From the cell containing the given text, extract its center point as [X, Y] coordinate. 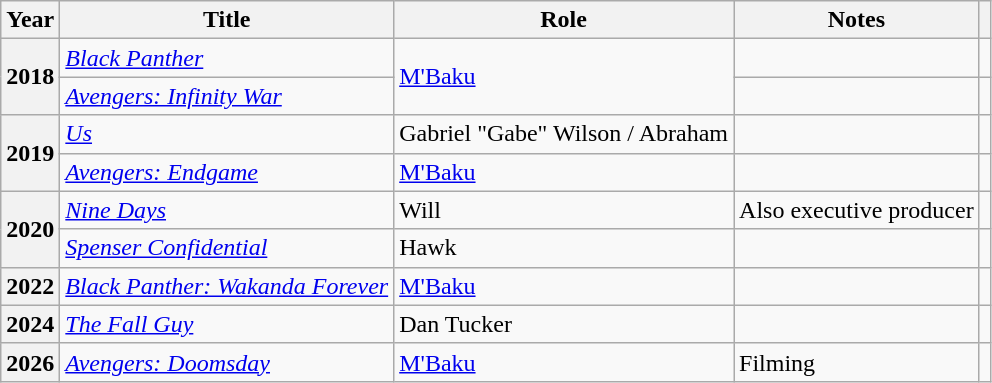
The Fall Guy [227, 324]
Year [30, 20]
Filming [857, 362]
Hawk [564, 248]
Title [227, 20]
Will [564, 210]
2026 [30, 362]
Role [564, 20]
Avengers: Infinity War [227, 96]
Dan Tucker [564, 324]
2022 [30, 286]
Avengers: Doomsday [227, 362]
Black Panther: Wakanda Forever [227, 286]
Spenser Confidential [227, 248]
Notes [857, 20]
Also executive producer [857, 210]
Avengers: Endgame [227, 172]
2020 [30, 229]
2024 [30, 324]
Nine Days [227, 210]
Black Panther [227, 58]
Gabriel "Gabe" Wilson / Abraham [564, 134]
2018 [30, 77]
Us [227, 134]
2019 [30, 153]
